Extract the [X, Y] coordinate from the center of the cell holding the provided text.  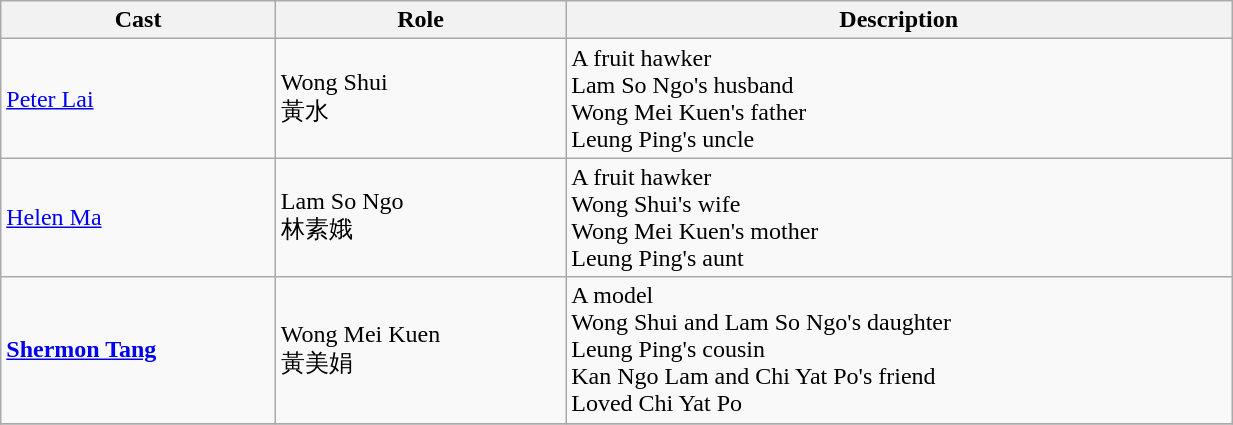
Wong Shui黃水 [420, 98]
A fruit hawkerWong Shui's wifeWong Mei Kuen's motherLeung Ping's aunt [899, 218]
Wong Mei Kuen黃美娟 [420, 350]
Shermon Tang [138, 350]
A fruit hawkerLam So Ngo's husband Wong Mei Kuen's fatherLeung Ping's uncle [899, 98]
Role [420, 20]
Lam So Ngo林素娥 [420, 218]
Cast [138, 20]
Description [899, 20]
Helen Ma [138, 218]
Peter Lai [138, 98]
A modelWong Shui and Lam So Ngo's daughterLeung Ping's cousinKan Ngo Lam and Chi Yat Po's friendLoved Chi Yat Po [899, 350]
